Find where the given text appears and provide that cell's center as (x, y) coordinate. 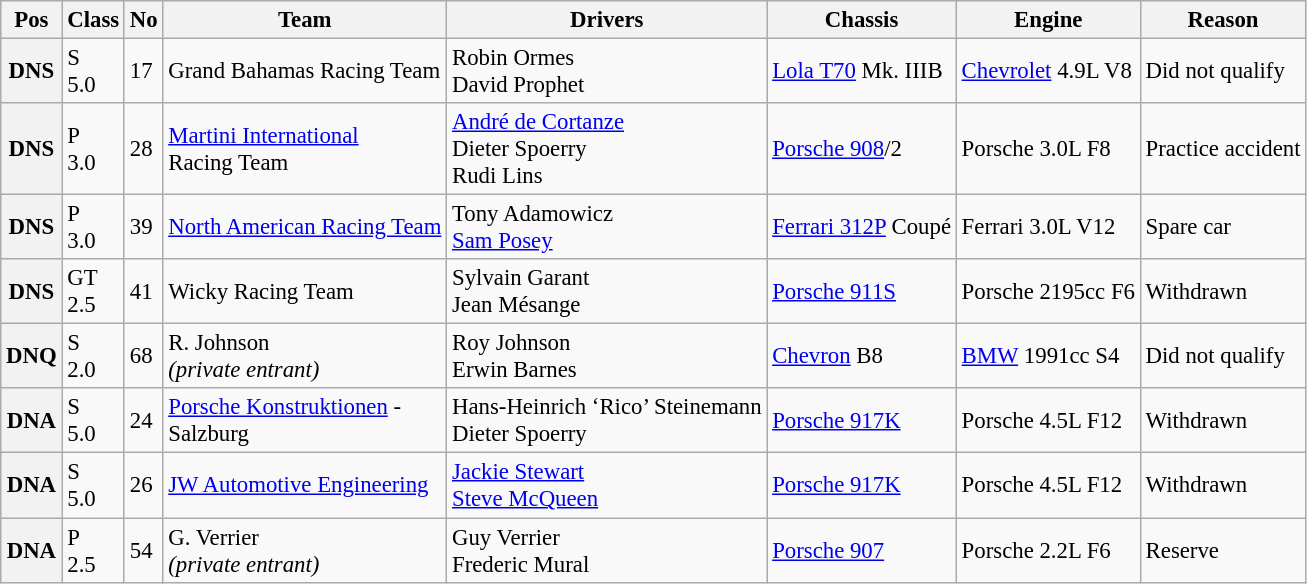
P2.5 (94, 550)
BMW 1991cc S4 (1048, 356)
Porsche 907 (862, 550)
Jackie Stewart Steve McQueen (607, 486)
28 (143, 149)
26 (143, 486)
Porsche 911S (862, 292)
Grand Bahamas Racing Team (305, 72)
Team (305, 20)
Chevron B8 (862, 356)
Roy Johnson Erwin Barnes (607, 356)
No (143, 20)
R. Johnson(private entrant) (305, 356)
Sylvain Garant Jean Mésange (607, 292)
Reason (1223, 20)
Practice accident (1223, 149)
Porsche 908/2 (862, 149)
DNQ (32, 356)
Porsche 2195cc F6 (1048, 292)
Reserve (1223, 550)
Ferrari 3.0L V12 (1048, 228)
Hans-Heinrich ‘Rico’ Steinemann Dieter Spoerry (607, 420)
Guy Verrier Frederic Mural (607, 550)
54 (143, 550)
Tony Adamowicz Sam Posey (607, 228)
Robin Ormes David Prophet (607, 72)
39 (143, 228)
André de Cortanze Dieter Spoerry Rudi Lins (607, 149)
JW Automotive Engineering (305, 486)
68 (143, 356)
Porsche 3.0L F8 (1048, 149)
Spare car (1223, 228)
Porsche 2.2L F6 (1048, 550)
North American Racing Team (305, 228)
G. Verrier(private entrant) (305, 550)
Wicky Racing Team (305, 292)
Pos (32, 20)
Porsche Konstruktionen -Salzburg (305, 420)
S2.0 (94, 356)
24 (143, 420)
Lola T70 Mk. IIIB (862, 72)
Ferrari 312P Coupé (862, 228)
Engine (1048, 20)
Chassis (862, 20)
Chevrolet 4.9L V8 (1048, 72)
Drivers (607, 20)
Class (94, 20)
Martini InternationalRacing Team (305, 149)
17 (143, 72)
GT2.5 (94, 292)
41 (143, 292)
